Return the [X, Y] coordinate for the center point of the cell that contains the specified text.  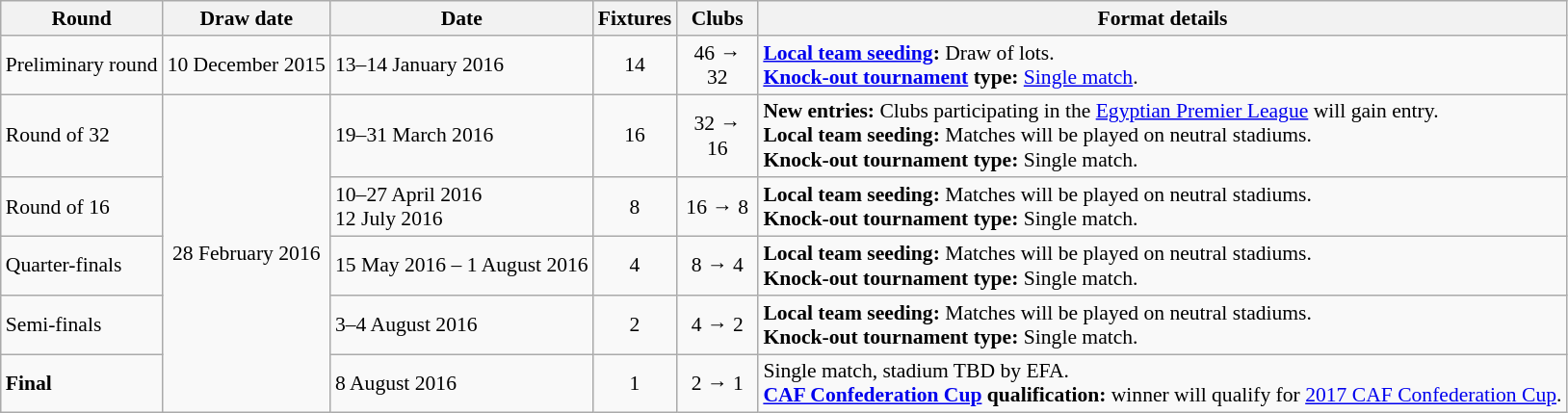
16 [635, 137]
Preliminary round [82, 65]
Single match, stadium TBD by EFA.CAF Confederation Cup qualification: winner will qualify for 2017 CAF Confederation Cup. [1162, 383]
28 February 2016 [247, 254]
Local team seeding: Draw of lots.Knock-out tournament type: Single match. [1162, 65]
Clubs [717, 18]
Quarter-finals [82, 266]
Format details [1162, 18]
Draw date [247, 18]
10–27 April 201612 July 2016 [462, 208]
16 → 8 [717, 208]
Round of 16 [82, 208]
3–4 August 2016 [462, 325]
46 → 32 [717, 65]
8 → 4 [717, 266]
Semi-finals [82, 325]
Round of 32 [82, 137]
13–14 January 2016 [462, 65]
10 December 2015 [247, 65]
2 [635, 325]
4 [635, 266]
Fixtures [635, 18]
Final [82, 383]
8 August 2016 [462, 383]
2 → 1 [717, 383]
14 [635, 65]
19–31 March 2016 [462, 137]
32 → 16 [717, 137]
Round [82, 18]
8 [635, 208]
4 → 2 [717, 325]
Date [462, 18]
1 [635, 383]
15 May 2016 – 1 August 2016 [462, 266]
